Capture the cell that displays the provided text and extract its (x, y) central coordinate. 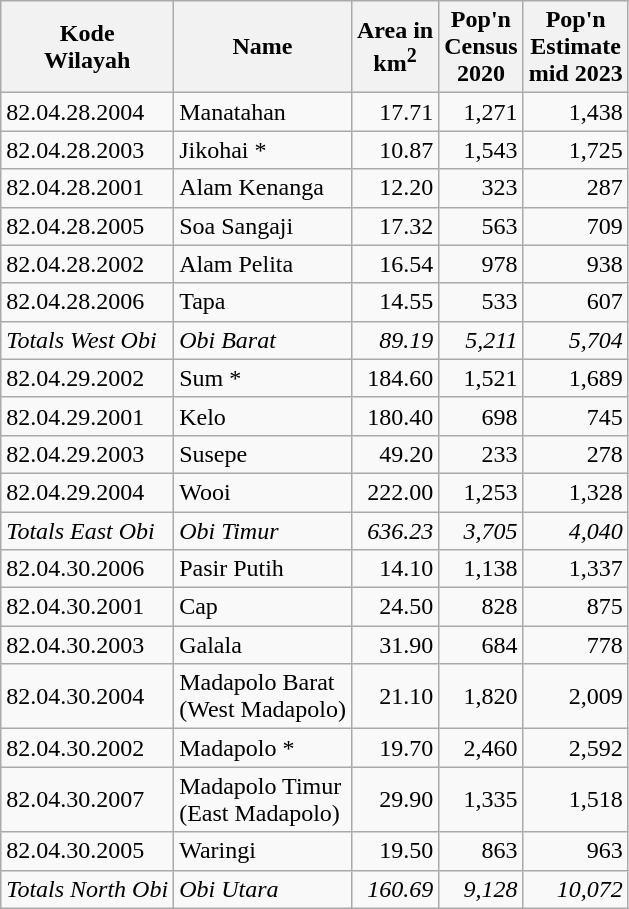
1,518 (576, 800)
82.04.28.2003 (88, 150)
89.19 (394, 340)
323 (481, 188)
Totals West Obi (88, 340)
5,211 (481, 340)
Pasir Putih (263, 569)
Area inkm2 (394, 47)
82.04.29.2004 (88, 492)
82.04.30.2005 (88, 851)
Wooi (263, 492)
222.00 (394, 492)
938 (576, 264)
49.20 (394, 454)
82.04.28.2005 (88, 226)
Sum * (263, 378)
Madapolo Barat(West Madapolo) (263, 696)
778 (576, 645)
82.04.28.2006 (88, 302)
Obi Utara (263, 889)
82.04.29.2003 (88, 454)
Galala (263, 645)
Manatahan (263, 112)
978 (481, 264)
82.04.29.2001 (88, 416)
3,705 (481, 531)
82.04.28.2002 (88, 264)
233 (481, 454)
863 (481, 851)
1,820 (481, 696)
10.87 (394, 150)
Cap (263, 607)
Soa Sangaji (263, 226)
1,689 (576, 378)
14.10 (394, 569)
709 (576, 226)
Kelo (263, 416)
17.32 (394, 226)
Tapa (263, 302)
Jikohai * (263, 150)
12.20 (394, 188)
82.04.30.2006 (88, 569)
Obi Barat (263, 340)
21.10 (394, 696)
1,271 (481, 112)
1,328 (576, 492)
Totals North Obi (88, 889)
14.55 (394, 302)
82.04.30.2004 (88, 696)
563 (481, 226)
5,704 (576, 340)
Totals East Obi (88, 531)
963 (576, 851)
1,253 (481, 492)
Madapolo Timur(East Madapolo) (263, 800)
184.60 (394, 378)
180.40 (394, 416)
16.54 (394, 264)
82.04.28.2001 (88, 188)
Alam Pelita (263, 264)
19.50 (394, 851)
Obi Timur (263, 531)
1,438 (576, 112)
607 (576, 302)
10,072 (576, 889)
82.04.30.2001 (88, 607)
684 (481, 645)
Pop'nEstimatemid 2023 (576, 47)
24.50 (394, 607)
1,543 (481, 150)
2,592 (576, 748)
Kode Wilayah (88, 47)
82.04.30.2002 (88, 748)
698 (481, 416)
9,128 (481, 889)
Alam Kenanga (263, 188)
19.70 (394, 748)
82.04.30.2007 (88, 800)
Susepe (263, 454)
160.69 (394, 889)
4,040 (576, 531)
17.71 (394, 112)
1,337 (576, 569)
82.04.28.2004 (88, 112)
2,009 (576, 696)
1,521 (481, 378)
Madapolo * (263, 748)
636.23 (394, 531)
745 (576, 416)
1,725 (576, 150)
1,138 (481, 569)
Name (263, 47)
82.04.30.2003 (88, 645)
287 (576, 188)
2,460 (481, 748)
828 (481, 607)
1,335 (481, 800)
Pop'nCensus2020 (481, 47)
29.90 (394, 800)
533 (481, 302)
Waringi (263, 851)
278 (576, 454)
82.04.29.2002 (88, 378)
875 (576, 607)
31.90 (394, 645)
